Output the (x, y) coordinate of the center of the cell containing the given text.  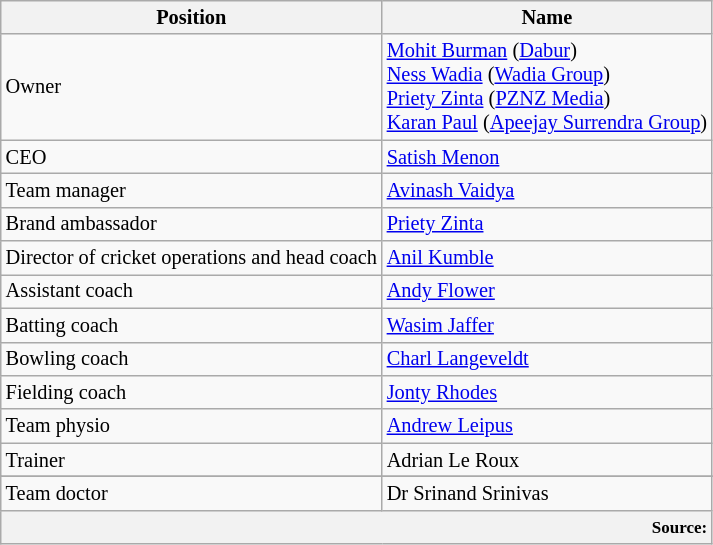
Adrian Le Roux (547, 460)
Team manager (192, 190)
Andy Flower (547, 291)
Avinash Vaidya (547, 190)
Bowling coach (192, 359)
Fielding coach (192, 392)
Team physio (192, 426)
Charl Langeveldt (547, 359)
Assistant coach (192, 291)
Jonty Rhodes (547, 392)
Position (192, 17)
Anil Kumble (547, 258)
Mohit Burman (Dabur)Ness Wadia (Wadia Group)Priety Zinta (PZNZ Media)Karan Paul (Apeejay Surrendra Group) (547, 87)
CEO (192, 157)
Name (547, 17)
Satish Menon (547, 157)
Andrew Leipus (547, 426)
Batting coach (192, 325)
Team doctor (192, 493)
Owner (192, 87)
Trainer (192, 460)
Source: (356, 527)
Priety Zinta (547, 224)
Dr Srinand Srinivas (547, 493)
Wasim Jaffer (547, 325)
Director of cricket operations and head coach (192, 258)
Brand ambassador (192, 224)
